Scan for the cell matching the given text and deliver its (x, y) coordinate at center. 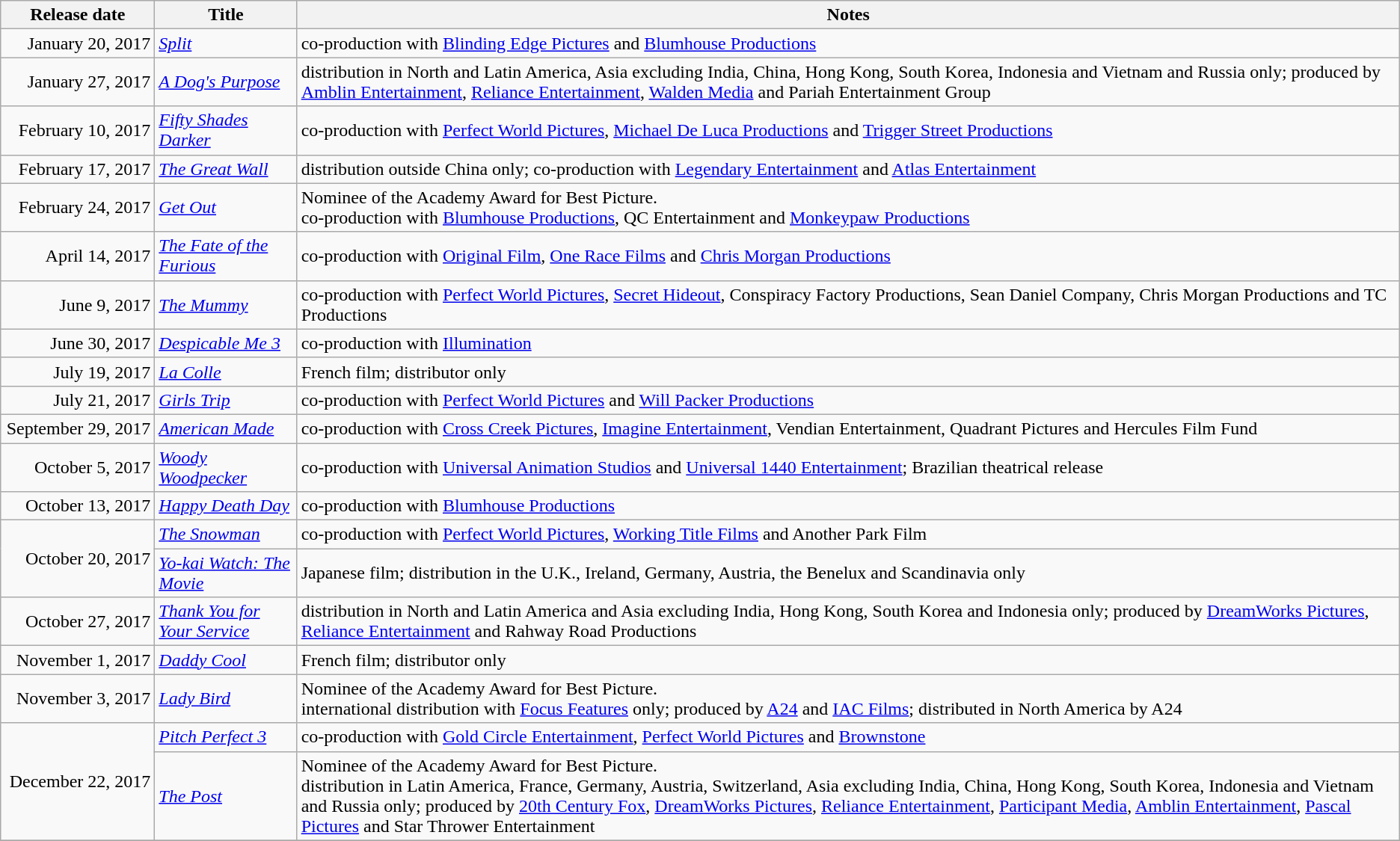
Title (226, 15)
Get Out (226, 208)
October 20, 2017 (78, 559)
The Snowman (226, 535)
Nominee of the Academy Award for Best Picture. co-production with Blumhouse Productions, QC Entertainment and Monkeypaw Productions (848, 208)
The Post (226, 795)
co-production with Blumhouse Productions (848, 506)
The Mummy (226, 305)
June 30, 2017 (78, 343)
September 29, 2017 (78, 428)
February 17, 2017 (78, 169)
December 22, 2017 (78, 782)
January 20, 2017 (78, 43)
Thank You for Your Service (226, 622)
co-production with Gold Circle Entertainment, Perfect World Pictures and Brownstone (848, 737)
The Great Wall (226, 169)
co-production with Perfect World Pictures and Will Packer Productions (848, 400)
co-production with Perfect World Pictures, Working Title Films and Another Park Film (848, 535)
La Colle (226, 372)
Woody Woodpecker (226, 466)
American Made (226, 428)
June 9, 2017 (78, 305)
Fifty Shades Darker (226, 130)
Yo-kai Watch: The Movie (226, 573)
co-production with Original Film, One Race Films and Chris Morgan Productions (848, 256)
A Dog's Purpose (226, 82)
July 21, 2017 (78, 400)
Happy Death Day (226, 506)
Japanese film; distribution in the U.K., Ireland, Germany, Austria, the Benelux and Scandinavia only (848, 573)
co-production with Cross Creek Pictures, Imagine Entertainment, Vendian Entertainment, Quadrant Pictures and Hercules Film Fund (848, 428)
November 3, 2017 (78, 698)
February 24, 2017 (78, 208)
October 13, 2017 (78, 506)
Lady Bird (226, 698)
Despicable Me 3 (226, 343)
Pitch Perfect 3 (226, 737)
Split (226, 43)
February 10, 2017 (78, 130)
co-production with Blinding Edge Pictures and Blumhouse Productions (848, 43)
November 1, 2017 (78, 660)
January 27, 2017 (78, 82)
Girls Trip (226, 400)
Notes (848, 15)
April 14, 2017 (78, 256)
co-production with Universal Animation Studios and Universal 1440 Entertainment; Brazilian theatrical release (848, 466)
co-production with Illumination (848, 343)
October 27, 2017 (78, 622)
distribution outside China only; co-production with Legendary Entertainment and Atlas Entertainment (848, 169)
July 19, 2017 (78, 372)
The Fate of the Furious (226, 256)
Release date (78, 15)
October 5, 2017 (78, 466)
Daddy Cool (226, 660)
co-production with Perfect World Pictures, Michael De Luca Productions and Trigger Street Productions (848, 130)
